Output the [X, Y] coordinate of the center of the cell containing the given text.  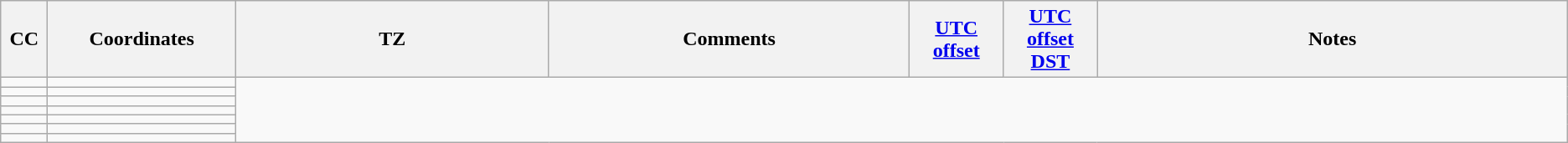
TZ [392, 39]
UTC offset [957, 39]
Comments [729, 39]
CC [24, 39]
UTC offset DST [1050, 39]
Coordinates [142, 39]
Notes [1332, 39]
